Capture the cell that displays the provided text and extract its [x, y] central coordinate. 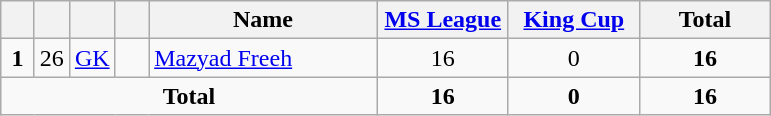
1 [18, 58]
Mazyad Freeh [264, 58]
Name [264, 20]
GK [92, 58]
King Cup [574, 20]
MS League [442, 20]
26 [52, 58]
